Find where the given text appears and provide that cell's center as [x, y] coordinate. 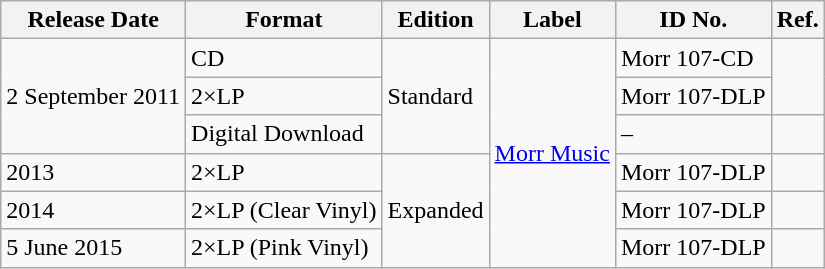
2014 [94, 210]
Standard [436, 96]
Ref. [798, 20]
Digital Download [284, 134]
Format [284, 20]
Release Date [94, 20]
– [693, 134]
CD [284, 58]
Edition [436, 20]
Expanded [436, 210]
Morr Music [552, 153]
2 September 2011 [94, 96]
2×LP (Pink Vinyl) [284, 248]
2013 [94, 172]
Morr 107-CD [693, 58]
ID No. [693, 20]
5 June 2015 [94, 248]
2×LP (Clear Vinyl) [284, 210]
Label [552, 20]
